Locate the cell with the specified text and output its [x, y] center coordinate. 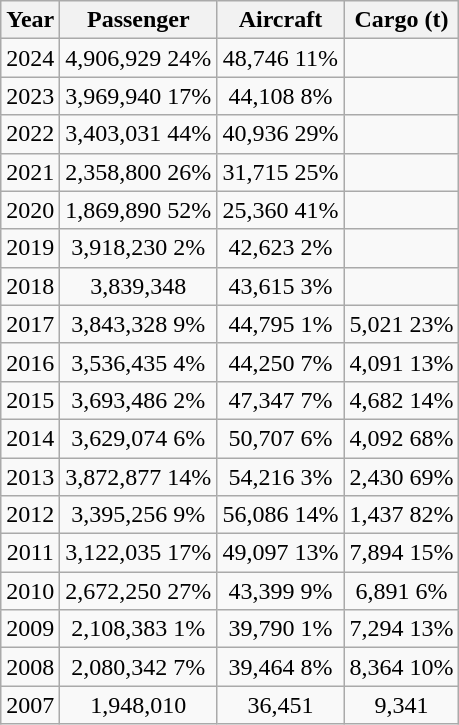
3,629,074 6% [138, 438]
2017 [30, 324]
44,108 8% [280, 96]
47,347 7% [280, 400]
9,341 [402, 705]
2009 [30, 629]
2022 [30, 134]
44,250 7% [280, 362]
2016 [30, 362]
39,464 8% [280, 667]
3,122,035 17% [138, 553]
2018 [30, 286]
2,672,250 27% [138, 591]
5,021 23% [402, 324]
48,746 11% [280, 58]
2012 [30, 515]
50,707 6% [280, 438]
43,615 3% [280, 286]
7,294 13% [402, 629]
3,839,348 [138, 286]
Passenger [138, 20]
2023 [30, 96]
2,108,383 1% [138, 629]
3,843,328 9% [138, 324]
2019 [30, 248]
42,623 2% [280, 248]
3,536,435 4% [138, 362]
8,364 10% [402, 667]
4,906,929 24% [138, 58]
2008 [30, 667]
49,097 13% [280, 553]
2024 [30, 58]
4,092 68% [402, 438]
Cargo (t) [402, 20]
3,918,230 2% [138, 248]
31,715 25% [280, 172]
1,437 82% [402, 515]
7,894 15% [402, 553]
2007 [30, 705]
2014 [30, 438]
4,682 14% [402, 400]
2011 [30, 553]
2021 [30, 172]
54,216 3% [280, 477]
Year [30, 20]
2010 [30, 591]
6,891 6% [402, 591]
3,395,256 9% [138, 515]
25,360 41% [280, 210]
4,091 13% [402, 362]
56,086 14% [280, 515]
2,430 69% [402, 477]
3,693,486 2% [138, 400]
2013 [30, 477]
2020 [30, 210]
3,403,031 44% [138, 134]
1,869,890 52% [138, 210]
Aircraft [280, 20]
2015 [30, 400]
44,795 1% [280, 324]
3,969,940 17% [138, 96]
1,948,010 [138, 705]
39,790 1% [280, 629]
2,358,800 26% [138, 172]
3,872,877 14% [138, 477]
2,080,342 7% [138, 667]
36,451 [280, 705]
40,936 29% [280, 134]
43,399 9% [280, 591]
